For the text-containing cell, return its midpoint in [X, Y] coordinate format. 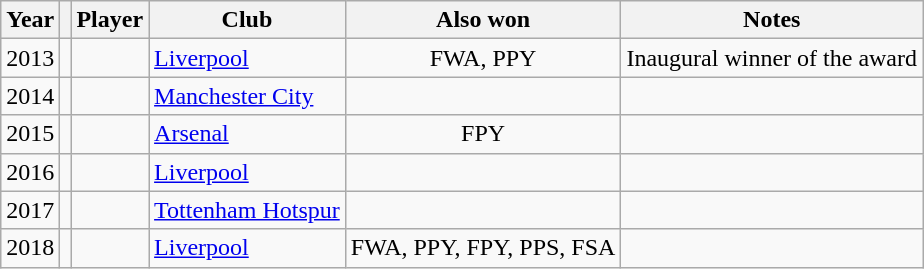
Manchester City [248, 96]
Club [248, 20]
2013 [30, 58]
Year [30, 20]
2014 [30, 96]
FPY [483, 134]
2017 [30, 210]
Inaugural winner of the award [772, 58]
Also won [483, 20]
2018 [30, 248]
2015 [30, 134]
Tottenham Hotspur [248, 210]
FWA, PPY [483, 58]
2016 [30, 172]
FWA, PPY, FPY, PPS, FSA [483, 248]
Player [110, 20]
Arsenal [248, 134]
Notes [772, 20]
